Return the [x, y] coordinate for the center point of the cell that contains the specified text.  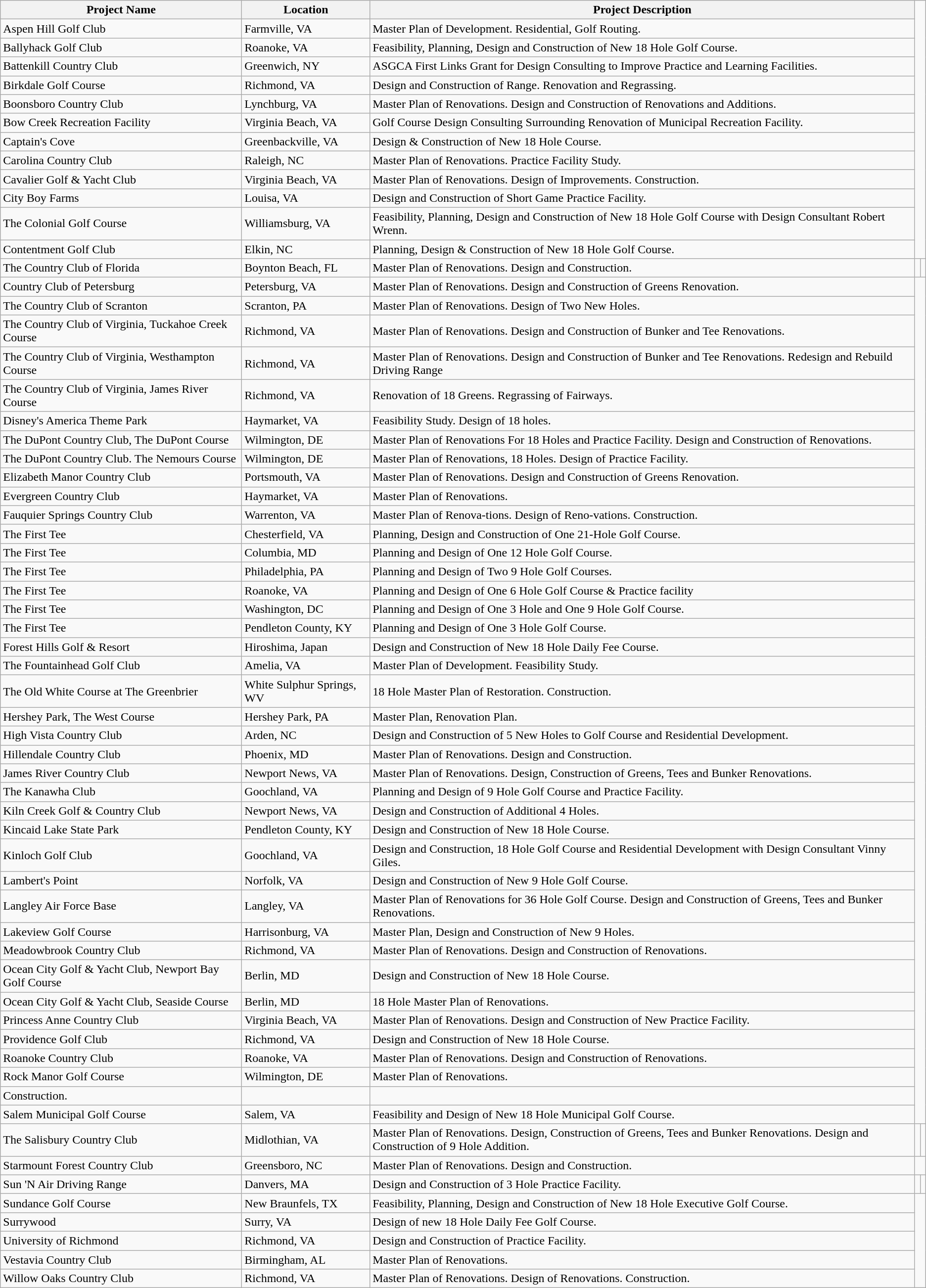
Design and Construction of New 9 Hole Golf Course. [642, 880]
Design and Construction of New 18 Hole Daily Fee Course. [642, 647]
Williamsburg, VA [306, 224]
City Boy Farms [121, 198]
Design and Construction, 18 Hole Golf Course and Residential Development with Design Consultant Vinny Giles. [642, 855]
Sundance Golf Course [121, 1203]
Disney's America Theme Park [121, 421]
Master Plan of Renova-tions. Design of Reno-vations. Construction. [642, 515]
The Old White Course at The Greenbrier [121, 691]
Master Plan of Renovations. Design, Construction of Greens, Tees and Bunker Renovations. Design and Construction of 9 Hole Addition. [642, 1140]
Willow Oaks Country Club [121, 1279]
Evergreen Country Club [121, 496]
Boonsboro Country Club [121, 104]
Lynchburg, VA [306, 104]
Washington, DC [306, 609]
Design and Construction of Additional 4 Holes. [642, 811]
Feasibility, Planning, Design and Construction of New 18 Hole Golf Course with Design Consultant Robert Wrenn. [642, 224]
The Country Club of Virginia, James River Course [121, 396]
Design and Construction of 5 New Holes to Golf Course and Residential Development. [642, 736]
Chesterfield, VA [306, 534]
Location [306, 10]
Farmville, VA [306, 29]
Planning, Design & Construction of New 18 Hole Golf Course. [642, 249]
Kiln Creek Golf & Country Club [121, 811]
Feasibility Study. Design of 18 holes. [642, 421]
James River Country Club [121, 773]
Philadelphia, PA [306, 571]
Starmount Forest Country Club [121, 1165]
Midlothian, VA [306, 1140]
Kincaid Lake State Park [121, 829]
Greenbackville, VA [306, 141]
The Fountainhead Golf Club [121, 666]
Salem, VA [306, 1114]
Master Plan of Renovations, 18 Holes. Design of Practice Facility. [642, 459]
Warrenton, VA [306, 515]
Petersburg, VA [306, 287]
Project Description [642, 10]
ASGCA First Links Grant for Design Consulting to Improve Practice and Learning Facilities. [642, 66]
Raleigh, NC [306, 160]
Hillendale Country Club [121, 754]
Louisa, VA [306, 198]
Greensboro, NC [306, 1165]
Cavalier Golf & Yacht Club [121, 179]
Columbia, MD [306, 552]
Surry, VA [306, 1222]
Salem Municipal Golf Course [121, 1114]
Hershey Park, The West Course [121, 717]
Master Plan of Renovations. Design and Construction of Bunker and Tee Renovations. [642, 331]
18 Hole Master Plan of Restoration. Construction. [642, 691]
Ocean City Golf & Yacht Club, Seaside Course [121, 1002]
Master Plan, Design and Construction of New 9 Holes. [642, 931]
The DuPont Country Club, The DuPont Course [121, 440]
Birmingham, AL [306, 1260]
Elizabeth Manor Country Club [121, 477]
Master Plan of Renovations. Design and Construction of New Practice Facility. [642, 1020]
Planning, Design and Construction of One 21-Hole Golf Course. [642, 534]
Design and Construction of Range. Renovation and Regrassing. [642, 85]
Princess Anne Country Club [121, 1020]
Planning and Design of One 12 Hole Golf Course. [642, 552]
Langley Air Force Base [121, 906]
Master Plan of Renovations. Design of Two New Holes. [642, 306]
Norfolk, VA [306, 880]
Master Plan of Renovations. Design, Construction of Greens, Tees and Bunker Renovations. [642, 773]
Phoenix, MD [306, 754]
18 Hole Master Plan of Renovations. [642, 1002]
Arden, NC [306, 736]
Lakeview Golf Course [121, 931]
Planning and Design of Two 9 Hole Golf Courses. [642, 571]
The Colonial Golf Course [121, 224]
Danvers, MA [306, 1184]
Carolina Country Club [121, 160]
Hershey Park, PA [306, 717]
Renovation of 18 Greens. Regrassing of Fairways. [642, 396]
Vestavia Country Club [121, 1260]
University of Richmond [121, 1241]
Ballyhack Golf Club [121, 47]
Harrisonburg, VA [306, 931]
Master Plan of Renovations For 18 Holes and Practice Facility. Design and Construction of Renovations. [642, 440]
Master Plan of Renovations. Design and Construction of Bunker and Tee Renovations. Redesign and Rebuild Driving Range [642, 363]
Birkdale Golf Course [121, 85]
The DuPont Country Club. The Nemours Course [121, 459]
Providence Golf Club [121, 1039]
Design and Construction of Short Game Practice Facility. [642, 198]
Planning and Design of 9 Hole Golf Course and Practice Facility. [642, 792]
The Country Club of Florida [121, 268]
Master Plan, Renovation Plan. [642, 717]
Surrywood [121, 1222]
Design and Construction of 3 Hole Practice Facility. [642, 1184]
Planning and Design of One 6 Hole Golf Course & Practice facility [642, 590]
Contentment Golf Club [121, 249]
Captain's Cove [121, 141]
White Sulphur Springs, WV [306, 691]
Battenkill Country Club [121, 66]
High Vista Country Club [121, 736]
The Country Club of Scranton [121, 306]
Master Plan of Renovations. Design of Renovations. Construction. [642, 1279]
Bow Creek Recreation Facility [121, 123]
Master Plan of Renovations. Design and Construction of Renovations and Additions. [642, 104]
Fauquier Springs Country Club [121, 515]
Design of new 18 Hole Daily Fee Golf Course. [642, 1222]
Meadowbrook Country Club [121, 951]
The Country Club of Virginia, Tuckahoe Creek Course [121, 331]
Forest Hills Golf & Resort [121, 647]
Roanoke Country Club [121, 1058]
Feasibility, Planning, Design and Construction of New 18 Hole Golf Course. [642, 47]
Construction. [121, 1096]
Ocean City Golf & Yacht Club, Newport Bay Golf Course [121, 976]
Rock Manor Golf Course [121, 1077]
Elkin, NC [306, 249]
Amelia, VA [306, 666]
Master Plan of Renovations. Practice Facility Study. [642, 160]
Master Plan of Development. Feasibility Study. [642, 666]
Golf Course Design Consulting Surrounding Renovation of Municipal Recreation Facility. [642, 123]
Feasibility, Planning, Design and Construction of New 18 Hole Executive Golf Course. [642, 1203]
Lambert's Point [121, 880]
Master Plan of Development. Residential, Golf Routing. [642, 29]
Design and Construction of Practice Facility. [642, 1241]
Langley, VA [306, 906]
Country Club of Petersburg [121, 287]
New Braunfels, TX [306, 1203]
Boynton Beach, FL [306, 268]
Hiroshima, Japan [306, 647]
Project Name [121, 10]
Kinloch Golf Club [121, 855]
Planning and Design of One 3 Hole Golf Course. [642, 628]
Aspen Hill Golf Club [121, 29]
Feasibility and Design of New 18 Hole Municipal Golf Course. [642, 1114]
Greenwich, NY [306, 66]
Master Plan of Renovations. Design of Improvements. Construction. [642, 179]
The Country Club of Virginia, Westhampton Course [121, 363]
Scranton, PA [306, 306]
The Salisbury Country Club [121, 1140]
The Kanawha Club [121, 792]
Design & Construction of New 18 Hole Course. [642, 141]
Master Plan of Renovations for 36 Hole Golf Course. Design and Construction of Greens, Tees and Bunker Renovations. [642, 906]
Portsmouth, VA [306, 477]
Sun 'N Air Driving Range [121, 1184]
Planning and Design of One 3 Hole and One 9 Hole Golf Course. [642, 609]
